Provide the (x, y) coordinate of the cell's center where the given text is located.  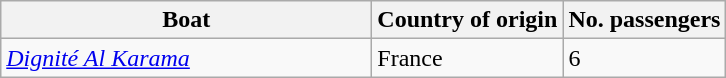
No. passengers (644, 20)
Dignité Al Karama (186, 58)
6 (644, 58)
Country of origin (468, 20)
France (468, 58)
Boat (186, 20)
